Determine the (X, Y) coordinate at the center of the cell enclosing the given text.  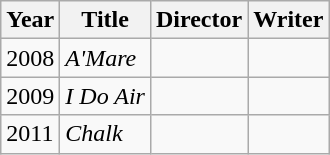
Director (198, 20)
2008 (30, 58)
2011 (30, 134)
Year (30, 20)
A'Mare (106, 58)
Chalk (106, 134)
Title (106, 20)
2009 (30, 96)
Writer (288, 20)
I Do Air (106, 96)
